Extract the (x, y) coordinate from the center of the cell holding the provided text.  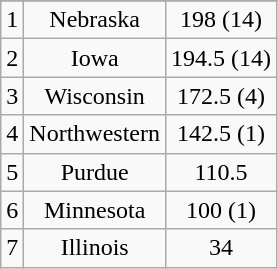
Purdue (95, 172)
6 (12, 210)
7 (12, 248)
Illinois (95, 248)
110.5 (222, 172)
198 (14) (222, 20)
172.5 (4) (222, 96)
5 (12, 172)
142.5 (1) (222, 134)
Northwestern (95, 134)
Wisconsin (95, 96)
100 (1) (222, 210)
Minnesota (95, 210)
2 (12, 58)
194.5 (14) (222, 58)
Iowa (95, 58)
Nebraska (95, 20)
4 (12, 134)
3 (12, 96)
34 (222, 248)
1 (12, 20)
